Return (x, y) of the center of cell containing provided text 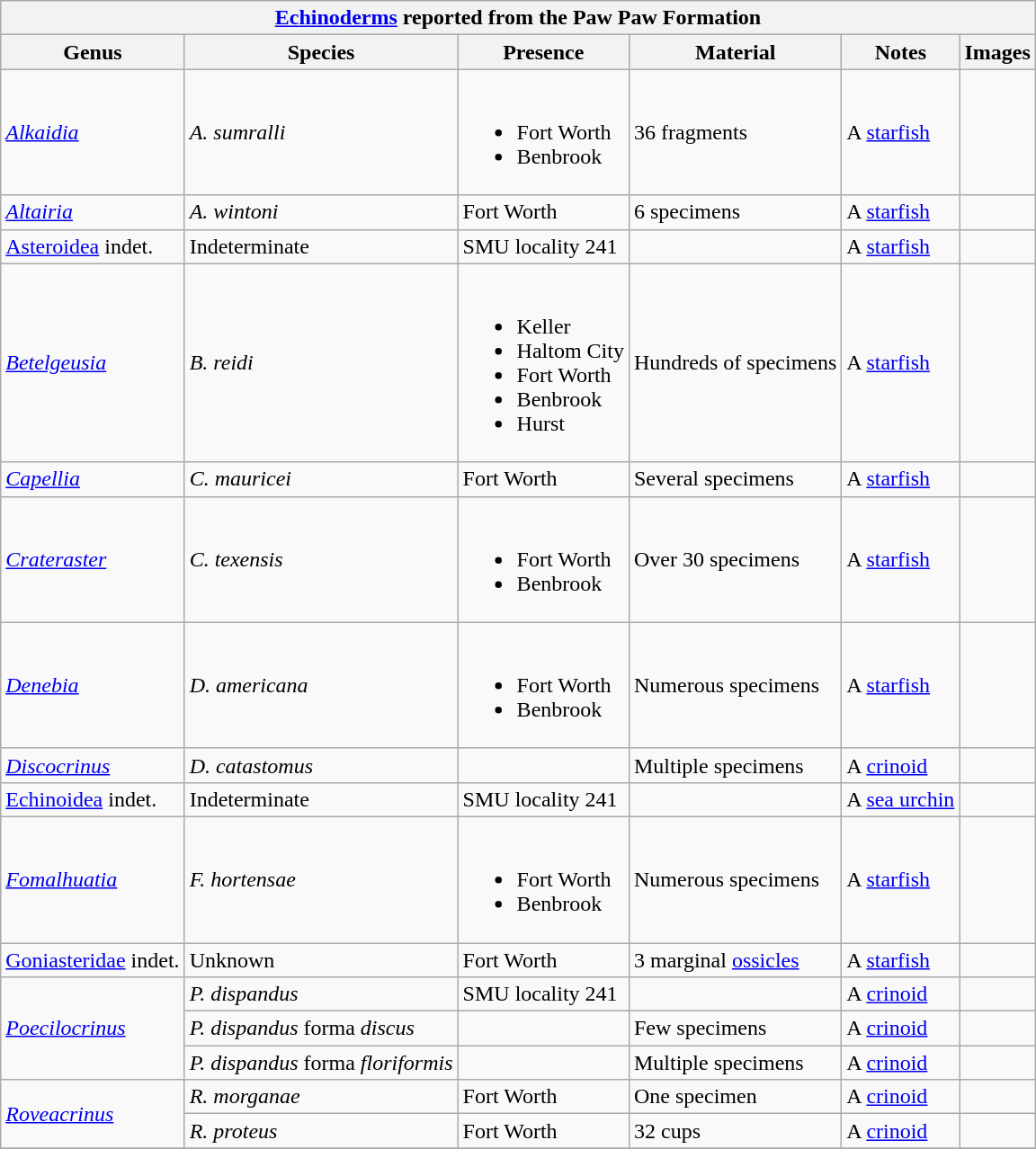
C. texensis (321, 559)
Altairia (93, 212)
R. morganae (321, 1097)
F. hortensae (321, 879)
Presence (543, 52)
Denebia (93, 685)
Roveacrinus (93, 1114)
KellerHaltom CityFort WorthBenbrookHurst (543, 363)
Fomalhuatia (93, 879)
Asteroidea indet. (93, 246)
Genus (93, 52)
6 specimens (735, 212)
Crateraster (93, 559)
Material (735, 52)
Few specimens (735, 1029)
One specimen (735, 1097)
Alkaidia (93, 132)
Echinoderms reported from the Paw Paw Formation (518, 18)
B. reidi (321, 363)
P. dispandus (321, 994)
P. dispandus forma floriformis (321, 1063)
A sea urchin (901, 799)
Hundreds of specimens (735, 363)
A. wintoni (321, 212)
Unknown (321, 959)
Capellia (93, 479)
Goniasteridae indet. (93, 959)
Echinoidea indet. (93, 799)
P. dispandus forma discus (321, 1029)
Several specimens (735, 479)
Images (997, 52)
36 fragments (735, 132)
Species (321, 52)
3 marginal ossicles (735, 959)
32 cups (735, 1131)
Poecilocrinus (93, 1029)
Over 30 specimens (735, 559)
A. sumralli (321, 132)
D. americana (321, 685)
Notes (901, 52)
D. catastomus (321, 765)
R. proteus (321, 1131)
C. mauricei (321, 479)
Discocrinus (93, 765)
Betelgeusia (93, 363)
